From the cell containing the given text, extract its center point as (X, Y) coordinate. 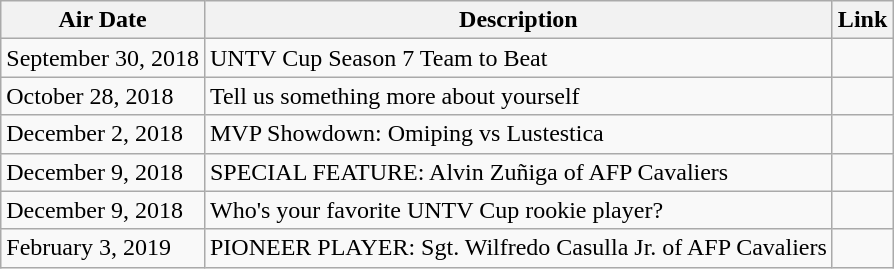
Description (518, 20)
September 30, 2018 (103, 58)
October 28, 2018 (103, 96)
MVP Showdown: Omiping vs Lustestica (518, 134)
December 2, 2018 (103, 134)
Air Date (103, 20)
Link (862, 20)
February 3, 2019 (103, 248)
PIONEER PLAYER: Sgt. Wilfredo Casulla Jr. of AFP Cavaliers (518, 248)
Who's your favorite UNTV Cup rookie player? (518, 210)
Tell us something more about yourself (518, 96)
SPECIAL FEATURE: Alvin Zuñiga of AFP Cavaliers (518, 172)
UNTV Cup Season 7 Team to Beat (518, 58)
